Determine the (X, Y) coordinate at the center of the cell enclosing the given text.  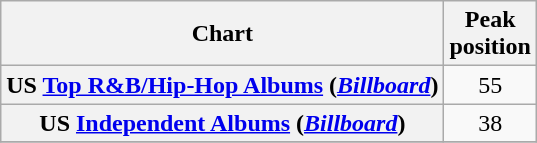
55 (490, 85)
Peakposition (490, 34)
US Independent Albums (Billboard) (222, 123)
Chart (222, 34)
38 (490, 123)
US Top R&B/Hip-Hop Albums (Billboard) (222, 85)
